Find where the given text appears and provide that cell's center as [X, Y] coordinate. 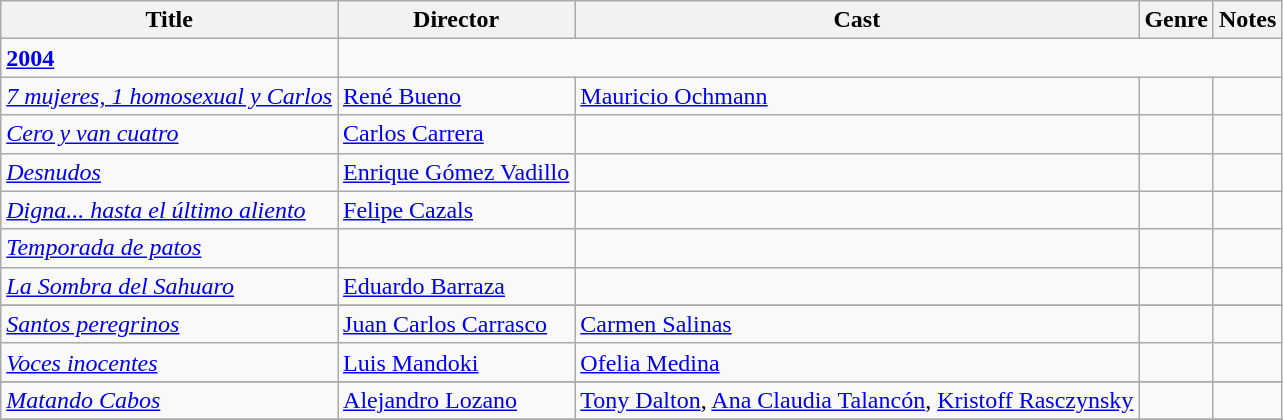
Felipe Cazals [456, 210]
Carlos Carrera [456, 134]
Enrique Gómez Vadillo [456, 172]
2004 [170, 58]
Tony Dalton, Ana Claudia Talancón, Kristoff Rasczynsky [857, 400]
Cero y van cuatro [170, 134]
Alejandro Lozano [456, 400]
Cast [857, 20]
Matando Cabos [170, 400]
Luis Mandoki [456, 362]
Genre [1176, 20]
Desnudos [170, 172]
Temporada de patos [170, 248]
7 mujeres, 1 homosexual y Carlos [170, 96]
Notes [1247, 20]
Digna... hasta el último aliento [170, 210]
Voces inocentes [170, 362]
René Bueno [456, 96]
Title [170, 20]
Santos peregrinos [170, 324]
Director [456, 20]
Juan Carlos Carrasco [456, 324]
Ofelia Medina [857, 362]
Carmen Salinas [857, 324]
La Sombra del Sahuaro [170, 286]
Eduardo Barraza [456, 286]
Mauricio Ochmann [857, 96]
